Provide the (x, y) coordinate of the cell's center where the given text is located.  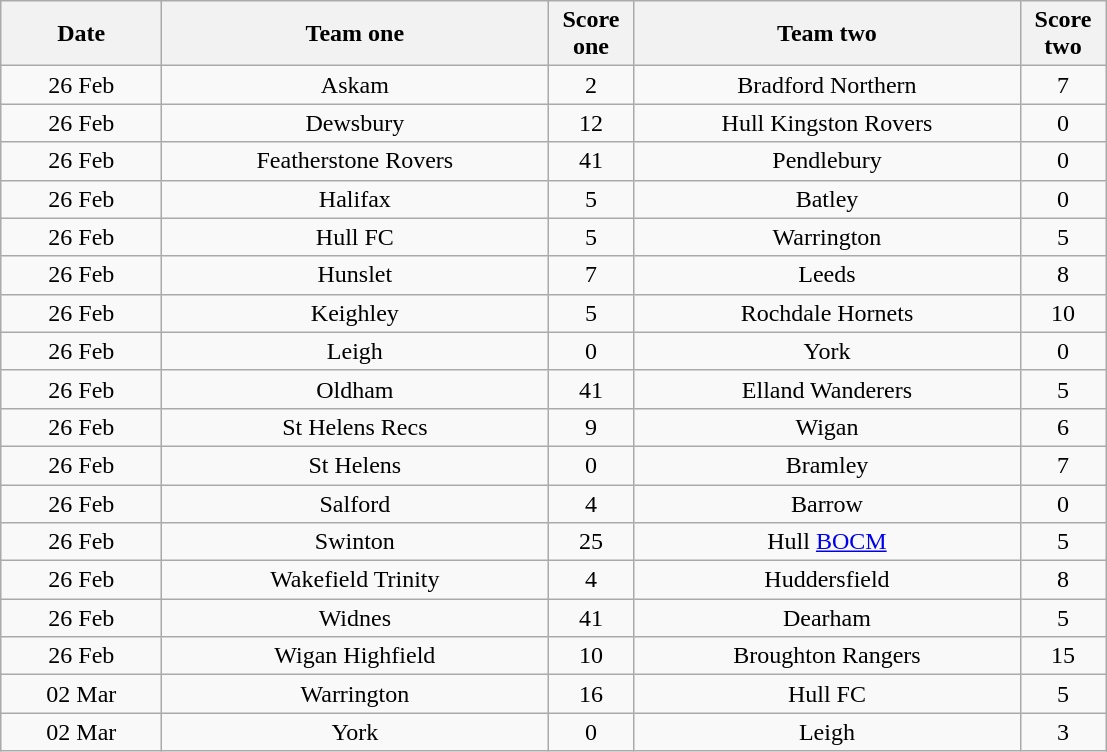
Dewsbury (355, 123)
Pendlebury (827, 161)
Hull Kingston Rovers (827, 123)
Team two (827, 34)
Featherstone Rovers (355, 161)
Rochdale Hornets (827, 313)
St Helens (355, 465)
16 (591, 694)
Score one (591, 34)
Bradford Northern (827, 85)
Team one (355, 34)
Askam (355, 85)
6 (1063, 427)
12 (591, 123)
Dearham (827, 618)
Batley (827, 199)
25 (591, 542)
Wigan (827, 427)
2 (591, 85)
Wigan Highfield (355, 656)
Hull BOCM (827, 542)
Salford (355, 503)
Keighley (355, 313)
Hunslet (355, 275)
Barrow (827, 503)
Leeds (827, 275)
Date (82, 34)
3 (1063, 732)
Widnes (355, 618)
Broughton Rangers (827, 656)
Wakefield Trinity (355, 580)
St Helens Recs (355, 427)
Elland Wanderers (827, 389)
Oldham (355, 389)
Bramley (827, 465)
15 (1063, 656)
Halifax (355, 199)
9 (591, 427)
Huddersfield (827, 580)
Swinton (355, 542)
Score two (1063, 34)
